From the cell containing the given text, extract its center point as [x, y] coordinate. 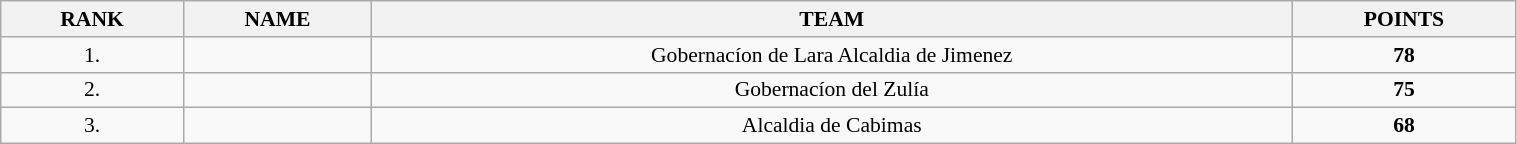
68 [1404, 126]
2. [92, 90]
78 [1404, 55]
POINTS [1404, 19]
TEAM [832, 19]
NAME [277, 19]
75 [1404, 90]
RANK [92, 19]
Alcaldia de Cabimas [832, 126]
Gobernacíon de Lara Alcaldia de Jimenez [832, 55]
3. [92, 126]
1. [92, 55]
Gobernacíon del Zulía [832, 90]
